Locate the cell with the specified text and output its (X, Y) center coordinate. 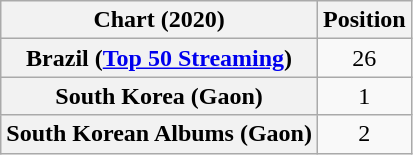
1 (364, 96)
Brazil (Top 50 Streaming) (160, 58)
2 (364, 134)
South Korean Albums (Gaon) (160, 134)
Position (364, 20)
Chart (2020) (160, 20)
South Korea (Gaon) (160, 96)
26 (364, 58)
